Pinpoint the cell where the given text exists, returning its (X, Y) midpoint coordinate. 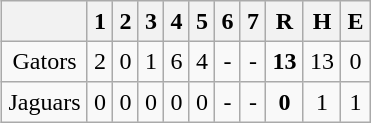
5 (202, 21)
H (322, 21)
Gators (44, 61)
7 (253, 21)
Jaguars (44, 102)
3 (151, 21)
E (356, 21)
R (285, 21)
